Return [X, Y] of the center of cell containing provided text 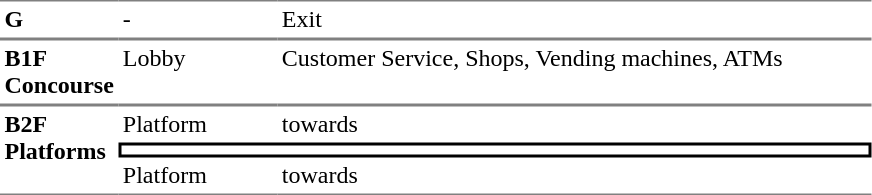
Customer Service, Shops, Vending machines, ATMs [574, 72]
B2FPlatforms [59, 150]
towards [574, 124]
- [198, 20]
B1FConcourse [59, 72]
Exit [574, 20]
Platform [198, 124]
Lobby [198, 72]
G [59, 20]
